Return the [X, Y] coordinate for the center point of the cell that contains the specified text.  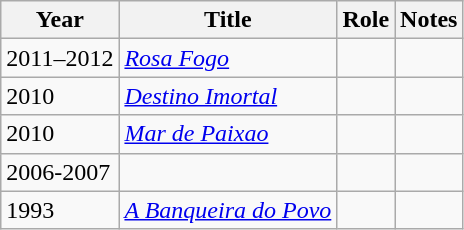
Title [228, 20]
Year [60, 20]
Rosa Fogo [228, 58]
A Banqueira do Povo [228, 210]
Role [366, 20]
Mar de Paixao [228, 134]
Destino Imortal [228, 96]
Notes [429, 20]
2006-2007 [60, 172]
1993 [60, 210]
2011–2012 [60, 58]
